Identify which cell holds the provided text, then report its (x, y) central coordinate. 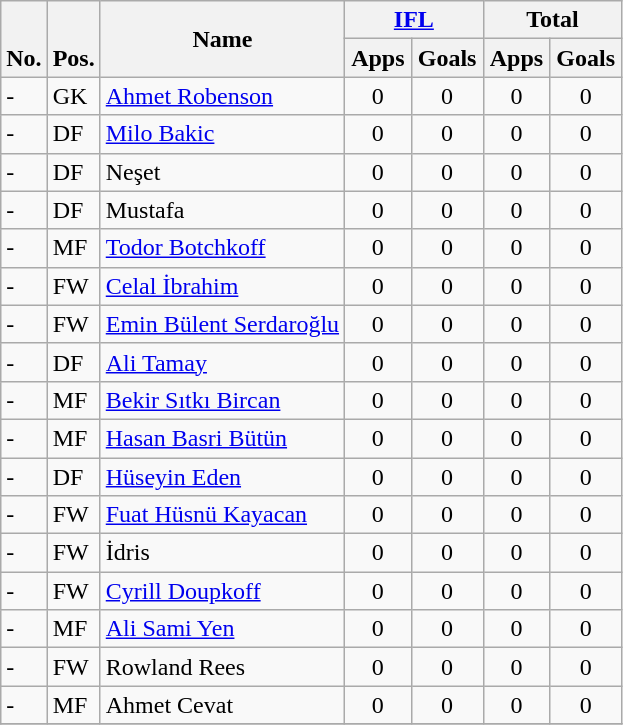
Ahmet Cevat (222, 705)
Fuat Hüsnü Kayacan (222, 515)
Hüseyin Eden (222, 477)
Hasan Basri Bütün (222, 438)
Ali Sami Yen (222, 629)
Ahmet Robenson (222, 96)
Total (552, 20)
Mustafa (222, 210)
Rowland Rees (222, 667)
Bekir Sıtkı Bircan (222, 400)
Cyrill Doupkoff (222, 591)
Celal İbrahim (222, 286)
IFL (414, 20)
Neşet (222, 172)
No. (24, 39)
Name (222, 39)
Emin Bülent Serdaroğlu (222, 324)
Todor Botchkoff (222, 248)
Milo Bakic (222, 134)
GK (74, 96)
Ali Tamay (222, 362)
Pos. (74, 39)
İdris (222, 553)
